Return the (X, Y) coordinate for the center point of the cell that contains the specified text.  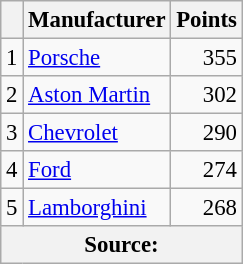
3 (12, 133)
Chevrolet (97, 133)
302 (206, 95)
1 (12, 58)
Source: (122, 245)
5 (12, 208)
Porsche (97, 58)
Manufacturer (97, 20)
Lamborghini (97, 208)
355 (206, 58)
Ford (97, 170)
274 (206, 170)
290 (206, 133)
Points (206, 20)
Aston Martin (97, 95)
268 (206, 208)
2 (12, 95)
4 (12, 170)
